Extract the (X, Y) coordinate from the center of the cell holding the provided text.  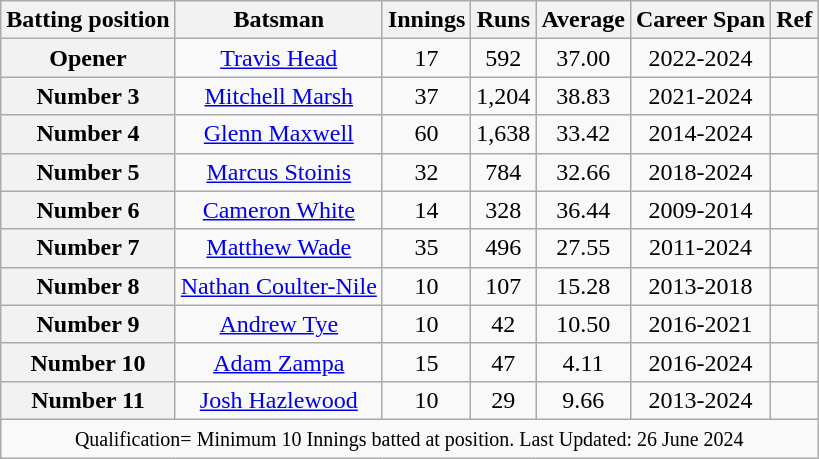
2011-2024 (700, 248)
Number 10 (88, 362)
38.83 (584, 96)
32 (426, 172)
Runs (504, 20)
Number 8 (88, 286)
15.28 (584, 286)
Andrew Tye (278, 324)
Number 4 (88, 134)
37.00 (584, 58)
2022-2024 (700, 58)
47 (504, 362)
Number 5 (88, 172)
32.66 (584, 172)
Career Span (700, 20)
1,204 (504, 96)
2009-2014 (700, 210)
107 (504, 286)
Mitchell Marsh (278, 96)
Innings (426, 20)
Batsman (278, 20)
328 (504, 210)
27.55 (584, 248)
29 (504, 400)
592 (504, 58)
2021-2024 (700, 96)
42 (504, 324)
1,638 (504, 134)
Travis Head (278, 58)
Number 3 (88, 96)
Number 7 (88, 248)
2018-2024 (700, 172)
Glenn Maxwell (278, 134)
2013-2018 (700, 286)
Josh Hazlewood (278, 400)
Batting position (88, 20)
Number 6 (88, 210)
Opener (88, 58)
4.11 (584, 362)
36.44 (584, 210)
Qualification= Minimum 10 Innings batted at position. Last Updated: 26 June 2024 (410, 438)
33.42 (584, 134)
Number 11 (88, 400)
Adam Zampa (278, 362)
17 (426, 58)
2016-2024 (700, 362)
Ref (794, 20)
14 (426, 210)
Number 9 (88, 324)
Marcus Stoinis (278, 172)
60 (426, 134)
2014-2024 (700, 134)
Average (584, 20)
784 (504, 172)
15 (426, 362)
2016-2021 (700, 324)
496 (504, 248)
2013-2024 (700, 400)
Nathan Coulter-Nile (278, 286)
Matthew Wade (278, 248)
10.50 (584, 324)
Cameron White (278, 210)
37 (426, 96)
35 (426, 248)
9.66 (584, 400)
